Extract the (x, y) coordinate from the center of the cell holding the provided text.  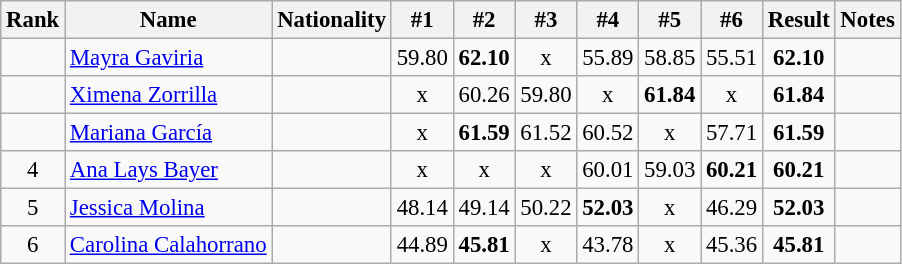
44.89 (422, 245)
Mayra Gaviria (168, 58)
4 (33, 170)
5 (33, 208)
55.51 (732, 58)
43.78 (608, 245)
57.71 (732, 133)
48.14 (422, 208)
#3 (546, 20)
Notes (868, 20)
59.03 (670, 170)
Carolina Calahorrano (168, 245)
60.52 (608, 133)
55.89 (608, 58)
60.01 (608, 170)
60.26 (484, 95)
Mariana García (168, 133)
Rank (33, 20)
49.14 (484, 208)
45.36 (732, 245)
58.85 (670, 58)
Ana Lays Bayer (168, 170)
Ximena Zorrilla (168, 95)
#6 (732, 20)
Jessica Molina (168, 208)
50.22 (546, 208)
Nationality (332, 20)
#5 (670, 20)
61.52 (546, 133)
Name (168, 20)
#4 (608, 20)
#1 (422, 20)
6 (33, 245)
Result (798, 20)
#2 (484, 20)
46.29 (732, 208)
